For the text-containing cell, return its midpoint in (X, Y) coordinate format. 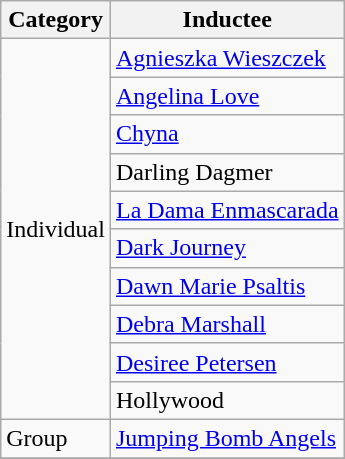
Angelina Love (227, 96)
Individual (56, 230)
Category (56, 20)
Desiree Petersen (227, 362)
Debra Marshall (227, 324)
Agnieszka Wieszczek (227, 58)
Group (56, 438)
La Dama Enmascarada (227, 210)
Inductee (227, 20)
Hollywood (227, 400)
Darling Dagmer (227, 172)
Dark Journey (227, 248)
Jumping Bomb Angels (227, 438)
Dawn Marie Psaltis (227, 286)
Chyna (227, 134)
